Extract the [X, Y] coordinate from the center of the cell holding the provided text.  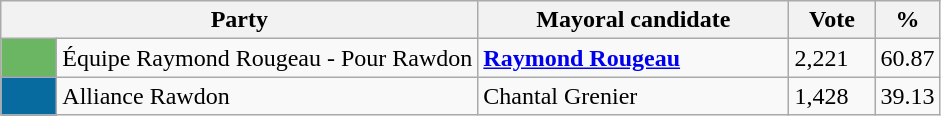
Équipe Raymond Rougeau - Pour Rawdon [268, 58]
39.13 [908, 96]
Raymond Rougeau [634, 58]
Chantal Grenier [634, 96]
60.87 [908, 58]
Mayoral candidate [634, 20]
% [908, 20]
1,428 [832, 96]
2,221 [832, 58]
Alliance Rawdon [268, 96]
Vote [832, 20]
Party [240, 20]
